Find where the given text appears and provide that cell's center as (x, y) coordinate. 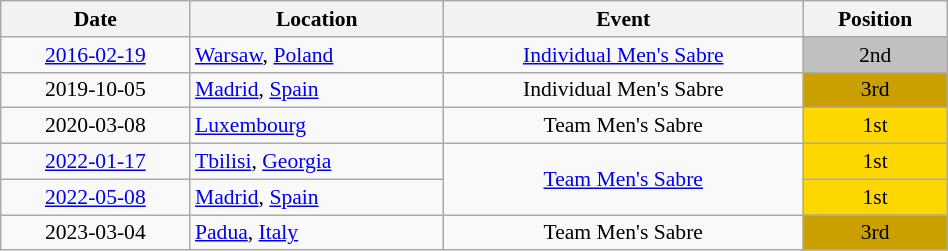
Padua, Italy (316, 233)
Location (316, 19)
Tbilisi, Georgia (316, 162)
Luxembourg (316, 126)
2016-02-19 (96, 55)
2020-03-08 (96, 126)
Date (96, 19)
2023-03-04 (96, 233)
Position (875, 19)
Warsaw, Poland (316, 55)
2nd (875, 55)
2019-10-05 (96, 90)
2022-01-17 (96, 162)
Event (623, 19)
2022-05-08 (96, 197)
